Pinpoint the cell where the given text exists, returning its [X, Y] midpoint coordinate. 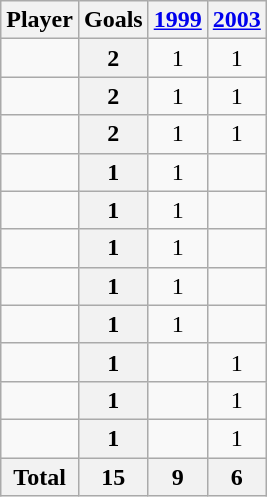
Goals [113, 20]
6 [236, 477]
Player [40, 20]
Total [40, 477]
1999 [178, 20]
15 [113, 477]
2003 [236, 20]
9 [178, 477]
